Identify which cell holds the provided text, then report its (X, Y) central coordinate. 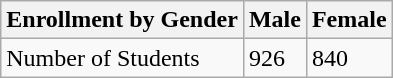
Female (349, 20)
Enrollment by Gender (122, 20)
840 (349, 58)
926 (274, 58)
Male (274, 20)
Number of Students (122, 58)
